From the cell containing the given text, extract its center point as (X, Y) coordinate. 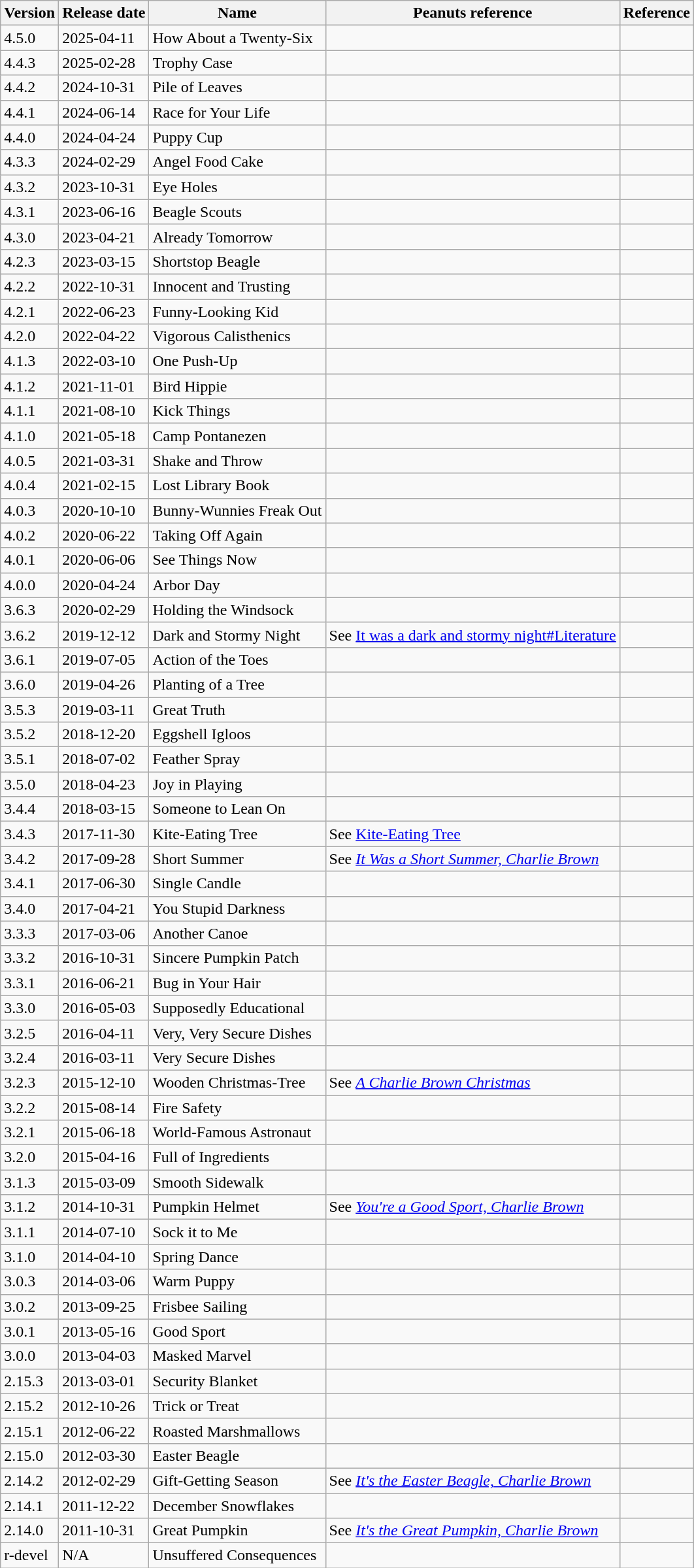
3.6.1 (30, 659)
3.1.1 (30, 1232)
2014-10-31 (104, 1207)
2021-11-01 (104, 386)
Camp Pontanezen (237, 436)
Good Sport (237, 1331)
3.6.0 (30, 684)
4.3.2 (30, 187)
2025-04-11 (104, 38)
2015-03-09 (104, 1182)
4.0.4 (30, 486)
2021-03-31 (104, 461)
3.3.3 (30, 933)
Name (237, 13)
See Kite-Eating Tree (472, 834)
2020-02-29 (104, 610)
See A Charlie Brown Christmas (472, 1082)
2021-02-15 (104, 486)
Planting of a Tree (237, 684)
2012-02-29 (104, 1480)
Great Pumpkin (237, 1531)
2019-03-11 (104, 709)
Bunny-Wunnies Freak Out (237, 510)
2018-12-20 (104, 735)
2013-03-01 (104, 1381)
4.0.3 (30, 510)
4.3.0 (30, 237)
Kite-Eating Tree (237, 834)
4.0.0 (30, 585)
2016-05-03 (104, 1008)
2012-10-26 (104, 1406)
2015-08-14 (104, 1108)
2023-03-15 (104, 261)
2.15.2 (30, 1406)
Reference (656, 13)
Frisbee Sailing (237, 1307)
December Snowflakes (237, 1505)
Very, Very Secure Dishes (237, 1033)
2012-06-22 (104, 1431)
2011-10-31 (104, 1531)
4.0.2 (30, 535)
Lost Library Book (237, 486)
2013-05-16 (104, 1331)
Version (30, 13)
4.0.5 (30, 461)
3.4.4 (30, 809)
Shortstop Beagle (237, 261)
See It Was a Short Summer, Charlie Brown (472, 859)
2020-06-06 (104, 560)
2024-04-24 (104, 137)
4.4.0 (30, 137)
2020-04-24 (104, 585)
Unsuffered Consequences (237, 1556)
Full of Ingredients (237, 1158)
3.4.2 (30, 859)
2022-10-31 (104, 286)
Bug in Your Hair (237, 983)
Very Secure Dishes (237, 1058)
2021-08-10 (104, 411)
3.4.0 (30, 909)
Spring Dance (237, 1257)
See It was a dark and stormy night#Literature (472, 635)
3.0.2 (30, 1307)
Pile of Leaves (237, 88)
4.4.3 (30, 63)
2017-03-06 (104, 933)
Angel Food Cake (237, 162)
3.1.3 (30, 1182)
2016-03-11 (104, 1058)
3.6.2 (30, 635)
4.4.1 (30, 112)
2.15.0 (30, 1456)
3.6.3 (30, 610)
Release date (104, 13)
4.2.2 (30, 286)
2024-02-29 (104, 162)
3.4.3 (30, 834)
Smooth Sidewalk (237, 1182)
Innocent and Trusting (237, 286)
r-devel (30, 1556)
Funny-Looking Kid (237, 312)
3.5.0 (30, 784)
Feather Spray (237, 759)
2.15.3 (30, 1381)
2023-10-31 (104, 187)
2015-06-18 (104, 1133)
2017-11-30 (104, 834)
See You're a Good Sport, Charlie Brown (472, 1207)
3.0.3 (30, 1282)
3.2.0 (30, 1158)
3.5.2 (30, 735)
2021-05-18 (104, 436)
2023-06-16 (104, 212)
3.3.2 (30, 958)
Warm Puppy (237, 1282)
4.3.3 (30, 162)
See It's the Easter Beagle, Charlie Brown (472, 1480)
Supposedly Educational (237, 1008)
3.3.0 (30, 1008)
4.2.0 (30, 337)
2.14.2 (30, 1480)
4.1.2 (30, 386)
You Stupid Darkness (237, 909)
Action of the Toes (237, 659)
2013-04-03 (104, 1356)
Arbor Day (237, 585)
4.1.3 (30, 361)
Pumpkin Helmet (237, 1207)
2017-09-28 (104, 859)
Shake and Throw (237, 461)
2013-09-25 (104, 1307)
Eggshell Igloos (237, 735)
3.2.1 (30, 1133)
Short Summer (237, 859)
3.5.3 (30, 709)
Puppy Cup (237, 137)
2019-12-12 (104, 635)
Sock it to Me (237, 1232)
2015-12-10 (104, 1082)
2017-04-21 (104, 909)
3.2.5 (30, 1033)
2024-06-14 (104, 112)
Beagle Scouts (237, 212)
Joy in Playing (237, 784)
See It's the Great Pumpkin, Charlie Brown (472, 1531)
Already Tomorrow (237, 237)
2014-04-10 (104, 1257)
3.3.1 (30, 983)
Wooden Christmas-Tree (237, 1082)
2019-04-26 (104, 684)
2016-06-21 (104, 983)
2018-04-23 (104, 784)
3.5.1 (30, 759)
2022-03-10 (104, 361)
2014-07-10 (104, 1232)
Taking Off Again (237, 535)
3.2.2 (30, 1108)
Eye Holes (237, 187)
2020-10-10 (104, 510)
4.1.1 (30, 411)
Vigorous Calisthenics (237, 337)
3.2.3 (30, 1082)
2014-03-06 (104, 1282)
2025-02-28 (104, 63)
2022-04-22 (104, 337)
2011-12-22 (104, 1505)
Bird Hippie (237, 386)
Kick Things (237, 411)
2019-07-05 (104, 659)
See Things Now (237, 560)
Peanuts reference (472, 13)
Someone to Lean On (237, 809)
3.1.2 (30, 1207)
One Push-Up (237, 361)
3.2.4 (30, 1058)
4.2.3 (30, 261)
Easter Beagle (237, 1456)
2024-10-31 (104, 88)
2.15.1 (30, 1431)
4.4.2 (30, 88)
Single Candle (237, 884)
4.3.1 (30, 212)
Roasted Marshmallows (237, 1431)
Dark and Stormy Night (237, 635)
Fire Safety (237, 1108)
Trick or Treat (237, 1406)
2018-07-02 (104, 759)
2020-06-22 (104, 535)
Gift-Getting Season (237, 1480)
4.1.0 (30, 436)
2.14.0 (30, 1531)
3.1.0 (30, 1257)
2023-04-21 (104, 237)
3.0.1 (30, 1331)
Trophy Case (237, 63)
4.0.1 (30, 560)
World-Famous Astronaut (237, 1133)
Holding the Windsock (237, 610)
2016-10-31 (104, 958)
2018-03-15 (104, 809)
2016-04-11 (104, 1033)
4.2.1 (30, 312)
2012-03-30 (104, 1456)
Another Canoe (237, 933)
4.5.0 (30, 38)
Race for Your Life (237, 112)
Security Blanket (237, 1381)
How About a Twenty-Six (237, 38)
3.4.1 (30, 884)
Masked Marvel (237, 1356)
3.0.0 (30, 1356)
2.14.1 (30, 1505)
Great Truth (237, 709)
2017-06-30 (104, 884)
N/A (104, 1556)
2015-04-16 (104, 1158)
Sincere Pumpkin Patch (237, 958)
2022-06-23 (104, 312)
